Find where the given text appears and provide that cell's center as [X, Y] coordinate. 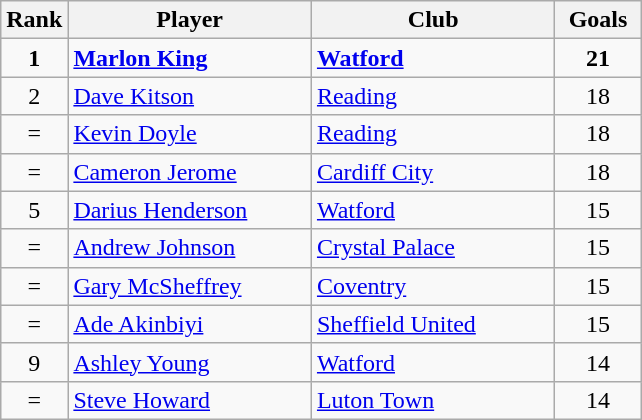
Sheffield United [433, 324]
Gary McSheffrey [190, 286]
Player [190, 20]
9 [34, 362]
Club [433, 20]
Kevin Doyle [190, 134]
Cardiff City [433, 172]
Andrew Johnson [190, 248]
5 [34, 210]
Goals [598, 20]
Dave Kitson [190, 96]
Ade Akinbiyi [190, 324]
Rank [34, 20]
Marlon King [190, 58]
2 [34, 96]
Ashley Young [190, 362]
Luton Town [433, 400]
Coventry [433, 286]
Crystal Palace [433, 248]
Steve Howard [190, 400]
1 [34, 58]
Darius Henderson [190, 210]
Cameron Jerome [190, 172]
21 [598, 58]
